Output the [X, Y] coordinate of the center of the cell containing the given text.  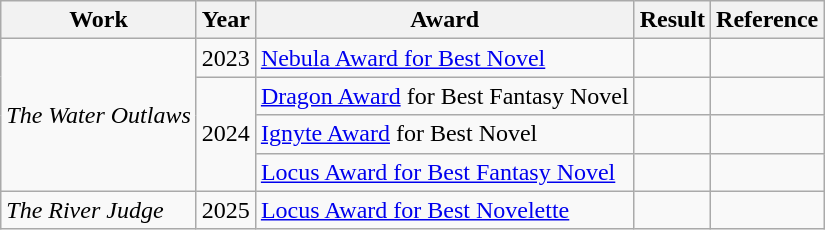
2023 [226, 58]
Work [99, 20]
Award [444, 20]
2024 [226, 134]
Ignyte Award for Best Novel [444, 134]
Result [672, 20]
Year [226, 20]
Dragon Award for Best Fantasy Novel [444, 96]
The Water Outlaws [99, 115]
Reference [768, 20]
Locus Award for Best Novelette [444, 210]
Nebula Award for Best Novel [444, 58]
The River Judge [99, 210]
Locus Award for Best Fantasy Novel [444, 172]
2025 [226, 210]
